Provide the (X, Y) coordinate of the cell's center where the given text is located.  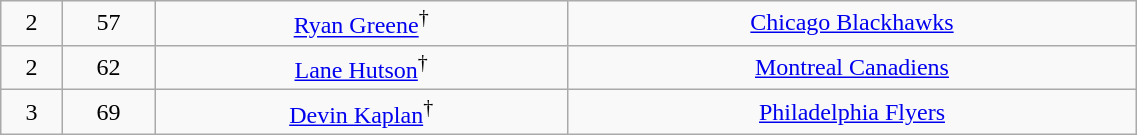
Montreal Canadiens (852, 68)
57 (108, 24)
Philadelphia Flyers (852, 112)
Devin Kaplan† (361, 112)
Ryan Greene† (361, 24)
62 (108, 68)
3 (32, 112)
Chicago Blackhawks (852, 24)
69 (108, 112)
Lane Hutson† (361, 68)
